Return the [x, y] coordinate for the center point of the cell that contains the specified text.  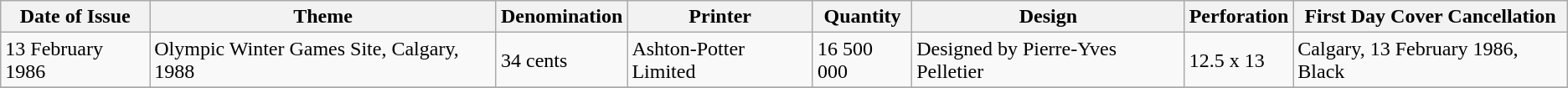
13 February 1986 [75, 60]
Olympic Winter Games Site, Calgary, 1988 [323, 60]
Printer [720, 17]
Ashton-Potter Limited [720, 60]
Denomination [561, 17]
34 cents [561, 60]
16 500 000 [862, 60]
Calgary, 13 February 1986, Black [1431, 60]
Date of Issue [75, 17]
Theme [323, 17]
Quantity [862, 17]
Design [1049, 17]
12.5 x 13 [1239, 60]
Designed by Pierre-Yves Pelletier [1049, 60]
First Day Cover Cancellation [1431, 17]
Perforation [1239, 17]
